Extract the [X, Y] coordinate from the center of the cell holding the provided text.  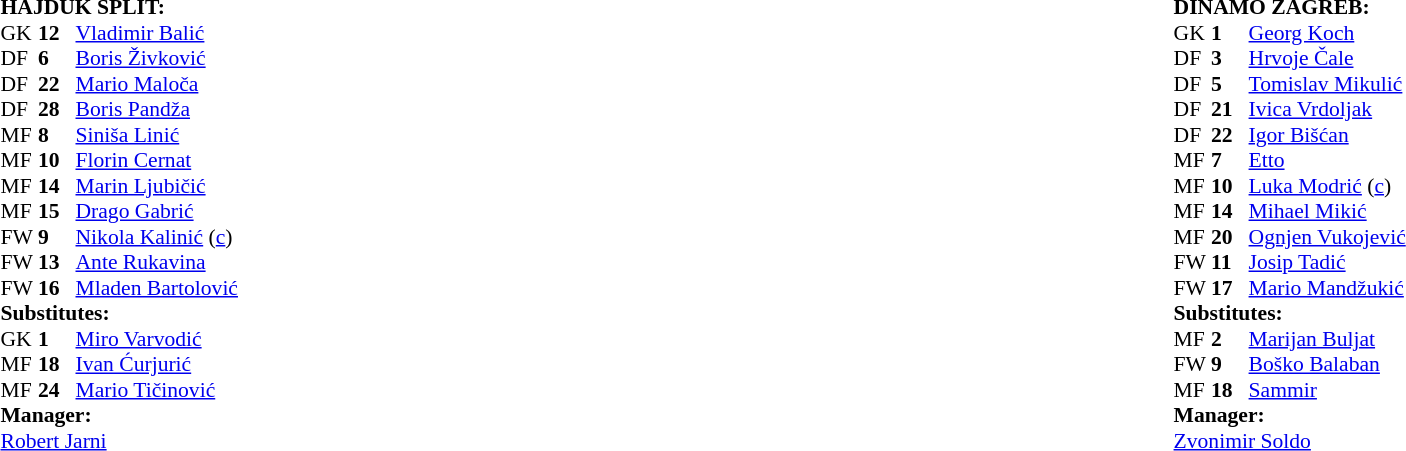
Manager: [139, 415]
Boris Živković [177, 59]
Nikola Kalinić (c) [177, 237]
2 [1230, 339]
Ivan Ćurjurić [177, 365]
21 [1230, 109]
Ante Rukavina [177, 263]
Mario Maloča [177, 84]
13 [57, 263]
7 [1230, 161]
28 [57, 109]
Mario Tičinović [177, 390]
Siniša Linić [177, 135]
8 [57, 135]
Marin Ljubičić [177, 186]
16 [57, 288]
17 [1230, 288]
11 [1230, 263]
Mladen Bartolović [177, 288]
Miro Varvodić [177, 339]
Substitutes: [139, 313]
Florin Cernat [177, 161]
12 [57, 33]
Vladimir Balić [177, 33]
24 [57, 390]
6 [57, 59]
Drago Gabrić [177, 211]
3 [1230, 59]
15 [57, 211]
20 [1230, 237]
Boris Pandža [177, 109]
5 [1230, 84]
